Detect which cell encompasses the target text, then output its (X, Y) center coordinate. 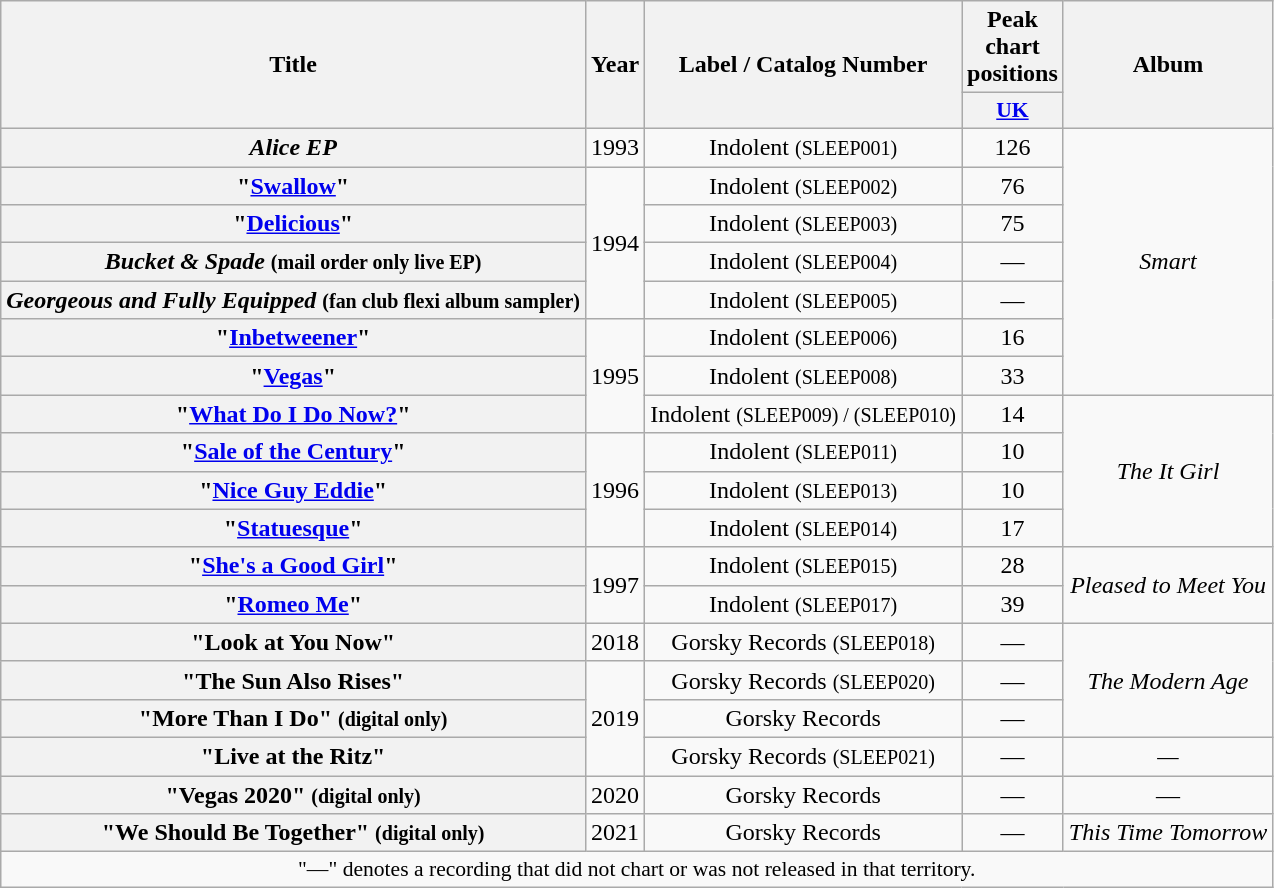
28 (1013, 566)
Indolent (SLEEP014) (804, 528)
Indolent (SLEEP017) (804, 604)
Gorsky Records (SLEEP020) (804, 680)
The It Girl (1168, 471)
"Inbetweener" (294, 338)
Indolent (SLEEP001) (804, 147)
"What Do I Do Now?" (294, 414)
1993 (616, 147)
2020 (616, 795)
UK (1013, 111)
Indolent (SLEEP002) (804, 185)
33 (1013, 376)
Alice EP (294, 147)
1997 (616, 585)
Bucket & Spade (mail order only live EP) (294, 262)
Indolent (SLEEP015) (804, 566)
"She's a Good Girl" (294, 566)
"Romeo Me" (294, 604)
Pleased to Meet You (1168, 585)
17 (1013, 528)
Indolent (SLEEP011) (804, 452)
76 (1013, 185)
"More Than I Do" (digital only) (294, 718)
2018 (616, 642)
"Sale of the Century" (294, 452)
1996 (616, 490)
16 (1013, 338)
Indolent (SLEEP009) / (SLEEP010) (804, 414)
"Swallow" (294, 185)
1994 (616, 242)
Smart (1168, 261)
2021 (616, 833)
"Delicious" (294, 224)
Peak chart positions (1013, 47)
This Time Tomorrow (1168, 833)
2019 (616, 718)
Title (294, 65)
Indolent (SLEEP005) (804, 300)
"Vegas 2020" (digital only) (294, 795)
Georgeous and Fully Equipped (fan club flexi album sampler) (294, 300)
126 (1013, 147)
The Modern Age (1168, 680)
39 (1013, 604)
"The Sun Also Rises" (294, 680)
"Nice Guy Eddie" (294, 490)
"Look at You Now" (294, 642)
Label / Catalog Number (804, 65)
Indolent (SLEEP008) (804, 376)
Album (1168, 65)
Indolent (SLEEP003) (804, 224)
"—" denotes a recording that did not chart or was not released in that territory. (637, 870)
"We Should Be Together" (digital only) (294, 833)
Year (616, 65)
Indolent (SLEEP004) (804, 262)
1995 (616, 376)
"Statuesque" (294, 528)
Gorsky Records (SLEEP018) (804, 642)
"Vegas" (294, 376)
14 (1013, 414)
"Live at the Ritz" (294, 756)
Gorsky Records (SLEEP021) (804, 756)
75 (1013, 224)
Indolent (SLEEP013) (804, 490)
Indolent (SLEEP006) (804, 338)
